Identify which cell holds the provided text, then report its (x, y) central coordinate. 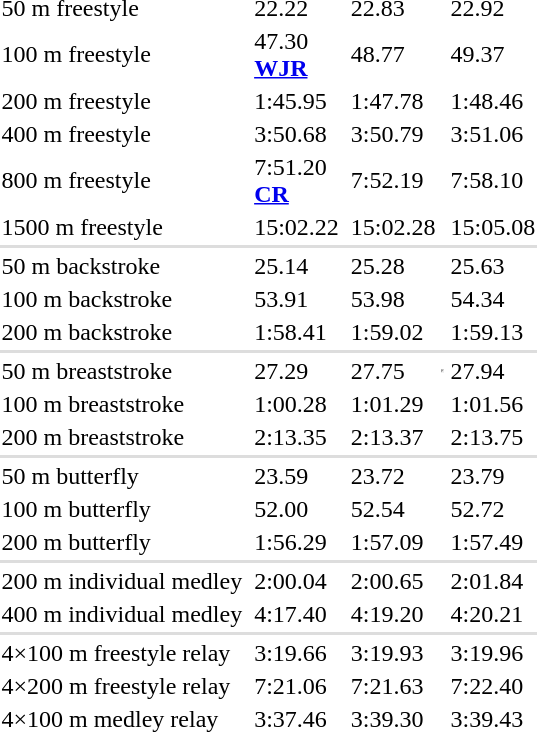
7:51.20CR (297, 180)
1:01.56 (493, 404)
1:57.49 (493, 542)
100 m breaststroke (122, 404)
48.77 (393, 54)
15:02.22 (297, 227)
7:21.63 (393, 686)
7:22.40 (493, 686)
52.54 (393, 509)
400 m freestyle (122, 134)
15:02.28 (393, 227)
2:01.84 (493, 581)
1:01.29 (393, 404)
50 m breaststroke (122, 371)
27.29 (297, 371)
4×200 m freestyle relay (122, 686)
25.28 (393, 266)
2:00.04 (297, 581)
3:19.93 (393, 653)
50 m butterfly (122, 476)
2:00.65 (393, 581)
15:05.08 (493, 227)
3:19.66 (297, 653)
3:50.68 (297, 134)
52.00 (297, 509)
200 m breaststroke (122, 437)
23.79 (493, 476)
1500 m freestyle (122, 227)
100 m backstroke (122, 299)
200 m butterfly (122, 542)
1:48.46 (493, 101)
4:20.21 (493, 614)
200 m freestyle (122, 101)
1:57.09 (393, 542)
25.14 (297, 266)
53.98 (393, 299)
3:50.79 (393, 134)
23.59 (297, 476)
2:13.37 (393, 437)
2:13.75 (493, 437)
2:13.35 (297, 437)
7:58.10 (493, 180)
25.63 (493, 266)
54.34 (493, 299)
53.91 (297, 299)
7:52.19 (393, 180)
200 m backstroke (122, 332)
4:17.40 (297, 614)
1:59.02 (393, 332)
23.72 (393, 476)
200 m individual medley (122, 581)
800 m freestyle (122, 180)
27.75 (393, 371)
3:19.96 (493, 653)
1:47.78 (393, 101)
47.30WJR (297, 54)
3:51.06 (493, 134)
4×100 m freestyle relay (122, 653)
52.72 (493, 509)
1:58.41 (297, 332)
4:19.20 (393, 614)
400 m individual medley (122, 614)
1:59.13 (493, 332)
1:45.95 (297, 101)
50 m backstroke (122, 266)
100 m butterfly (122, 509)
1:56.29 (297, 542)
27.94 (493, 371)
7:21.06 (297, 686)
100 m freestyle (122, 54)
1:00.28 (297, 404)
49.37 (493, 54)
